Search for the cell housing the specified text and yield its (x, y) center coordinate. 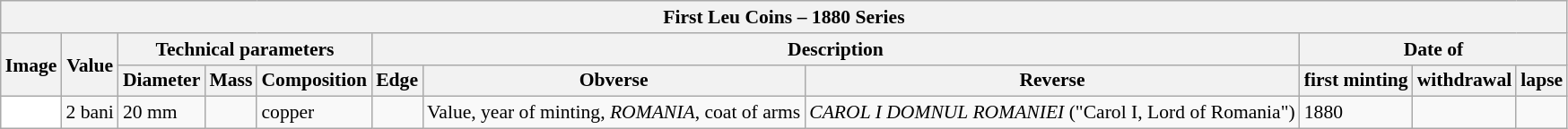
Value (90, 64)
Description (836, 49)
lapse (1541, 81)
Obverse (614, 81)
withdrawal (1465, 81)
Diameter (161, 81)
2 bani (90, 113)
Edge (396, 81)
Technical parameters (245, 49)
20 mm (161, 113)
Date of (1433, 49)
First Leu Coins – 1880 Series (784, 17)
Value, year of minting, ROMANIA, coat of arms (614, 113)
1880 (1356, 113)
Mass (231, 81)
first minting (1356, 81)
copper (314, 113)
CAROL I DOMNUL ROMANIEI ("Carol I, Lord of Romania") (1052, 113)
Composition (314, 81)
Reverse (1052, 81)
Image (31, 64)
